Find where the given text appears and provide that cell's center as (X, Y) coordinate. 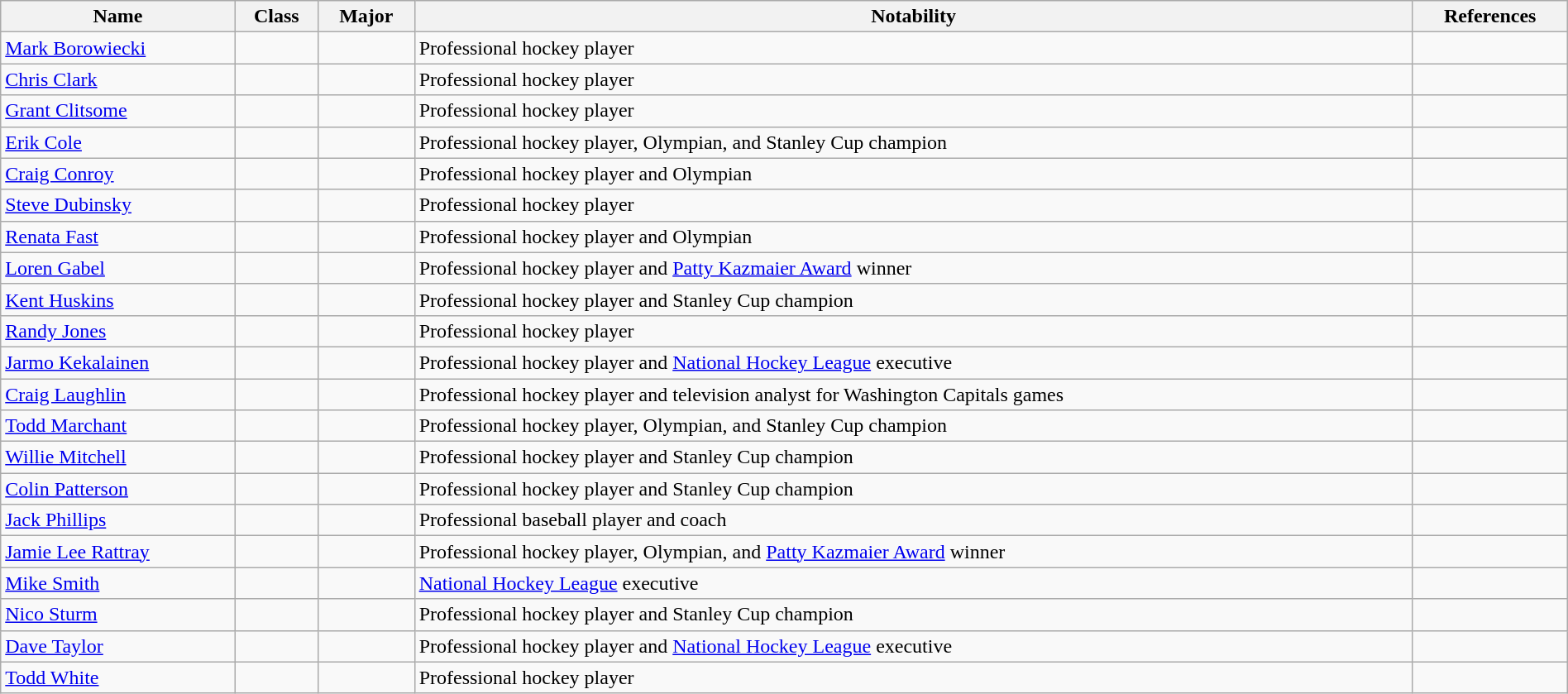
Professional hockey player, Olympian, and Patty Kazmaier Award winner (913, 552)
National Hockey League executive (913, 583)
Professional baseball player and coach (913, 520)
Mike Smith (117, 583)
Name (117, 17)
Jack Phillips (117, 520)
Dave Taylor (117, 646)
Nico Sturm (117, 615)
Todd White (117, 677)
Craig Laughlin (117, 395)
Jarmo Kekalainen (117, 362)
Erik Cole (117, 142)
Renata Fast (117, 237)
Willie Mitchell (117, 457)
Craig Conroy (117, 174)
Grant Clitsome (117, 111)
Class (276, 17)
Colin Patterson (117, 489)
References (1490, 17)
Loren Gabel (117, 268)
Jamie Lee Rattray (117, 552)
Todd Marchant (117, 426)
Chris Clark (117, 79)
Major (367, 17)
Mark Borowiecki (117, 48)
Notability (913, 17)
Steve Dubinsky (117, 205)
Randy Jones (117, 331)
Professional hockey player and television analyst for Washington Capitals games (913, 395)
Kent Huskins (117, 299)
Professional hockey player and Patty Kazmaier Award winner (913, 268)
